For the text-containing cell, return its midpoint in [X, Y] coordinate format. 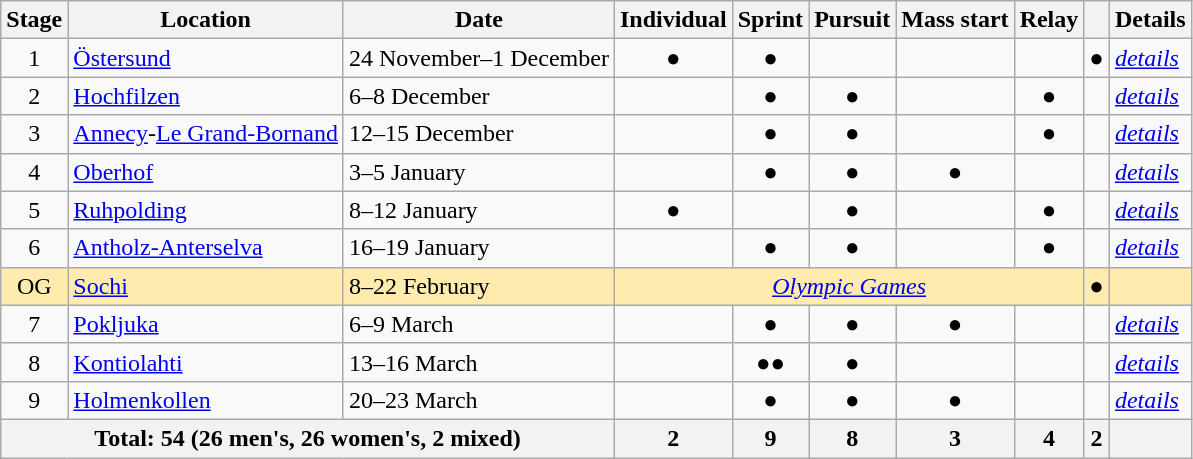
Sprint [770, 20]
Olympic Games [848, 286]
Pokljuka [206, 324]
20–23 March [478, 400]
Details [1150, 20]
7 [34, 324]
12–15 December [478, 134]
6–8 December [478, 96]
6 [34, 248]
Stage [34, 20]
OG [34, 286]
8–22 February [478, 286]
Kontiolahti [206, 362]
24 November–1 December [478, 58]
Individual [673, 20]
1 [34, 58]
Annecy-Le Grand-Bornand [206, 134]
6–9 March [478, 324]
●● [770, 362]
5 [34, 210]
8–12 January [478, 210]
Antholz-Anterselva [206, 248]
Sochi [206, 286]
Date [478, 20]
Location [206, 20]
Total: 54 (26 men's, 26 women's, 2 mixed) [308, 438]
16–19 January [478, 248]
3–5 January [478, 172]
Hochfilzen [206, 96]
Relay [1049, 20]
Pursuit [852, 20]
Oberhof [206, 172]
13–16 March [478, 362]
Holmenkollen [206, 400]
Östersund [206, 58]
Ruhpolding [206, 210]
Mass start [955, 20]
